From the cell containing the given text, extract its center point as (x, y) coordinate. 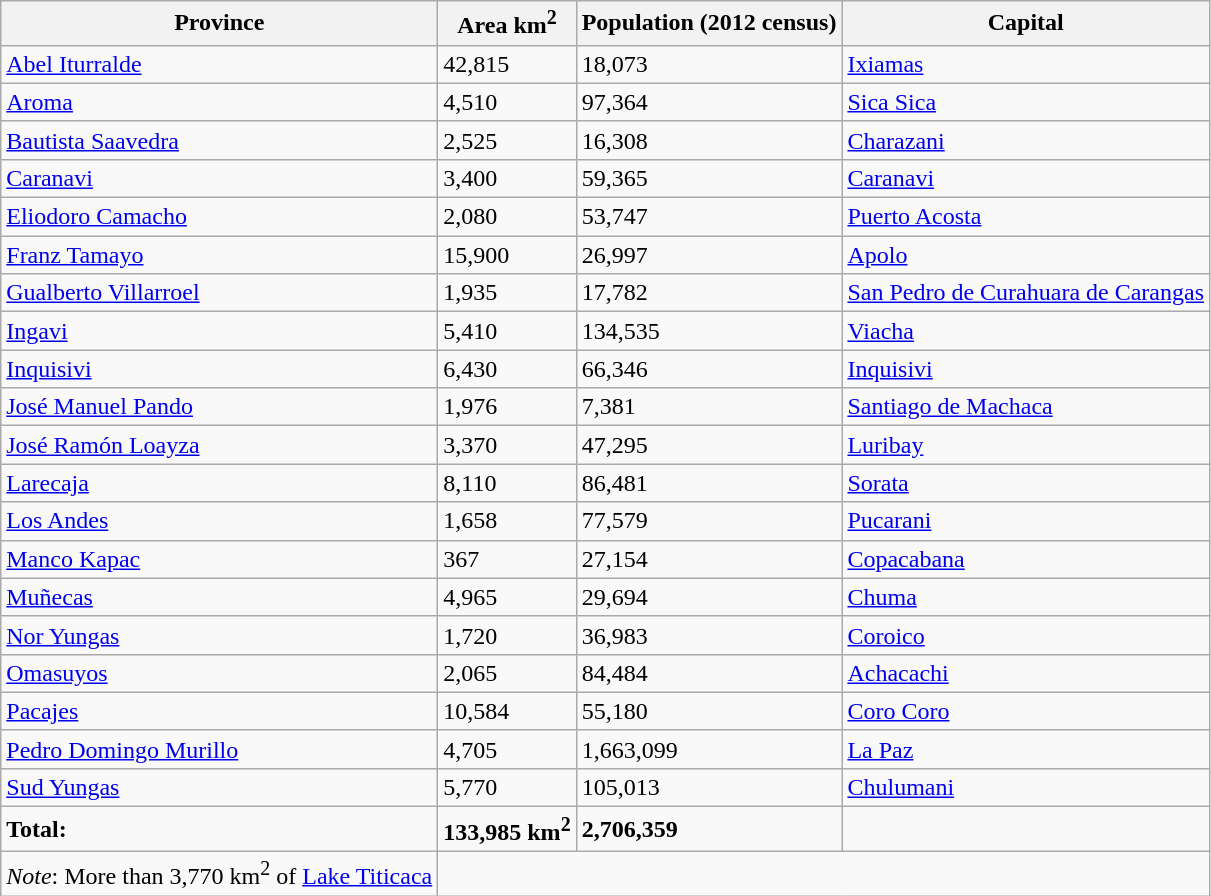
4,965 (507, 597)
105,013 (709, 787)
Franz Tamayo (220, 255)
Gualberto Villarroel (220, 293)
133,985 km2 (507, 830)
José Manuel Pando (220, 407)
Abel Iturralde (220, 64)
3,370 (507, 445)
42,815 (507, 64)
367 (507, 559)
Charazani (1026, 140)
5,410 (507, 331)
10,584 (507, 711)
Note: More than 3,770 km2 of Lake Titicaca (220, 874)
Apolo (1026, 255)
Pucarani (1026, 521)
Viacha (1026, 331)
Pedro Domingo Murillo (220, 749)
Ingavi (220, 331)
26,997 (709, 255)
1,976 (507, 407)
Pacajes (220, 711)
Copacabana (1026, 559)
59,365 (709, 178)
5,770 (507, 787)
Capital (1026, 24)
1,935 (507, 293)
Puerto Acosta (1026, 217)
San Pedro de Curahuara de Carangas (1026, 293)
134,535 (709, 331)
Aroma (220, 102)
La Paz (1026, 749)
Muñecas (220, 597)
1,663,099 (709, 749)
Bautista Saavedra (220, 140)
Population (2012 census) (709, 24)
4,510 (507, 102)
1,658 (507, 521)
27,154 (709, 559)
Ixiamas (1026, 64)
29,694 (709, 597)
55,180 (709, 711)
Sorata (1026, 483)
1,720 (507, 635)
Manco Kapac (220, 559)
97,364 (709, 102)
Omasuyos (220, 673)
Coroico (1026, 635)
Province (220, 24)
7,381 (709, 407)
Luribay (1026, 445)
Santiago de Machaca (1026, 407)
47,295 (709, 445)
4,705 (507, 749)
86,481 (709, 483)
Nor Yungas (220, 635)
Achacachi (1026, 673)
2,080 (507, 217)
6,430 (507, 369)
Total: (220, 830)
53,747 (709, 217)
8,110 (507, 483)
Eliodoro Camacho (220, 217)
José Ramón Loayza (220, 445)
Sica Sica (1026, 102)
36,983 (709, 635)
Chulumani (1026, 787)
77,579 (709, 521)
Coro Coro (1026, 711)
3,400 (507, 178)
16,308 (709, 140)
15,900 (507, 255)
Area km2 (507, 24)
2,525 (507, 140)
84,484 (709, 673)
2,065 (507, 673)
Los Andes (220, 521)
Larecaja (220, 483)
18,073 (709, 64)
Chuma (1026, 597)
Sud Yungas (220, 787)
66,346 (709, 369)
2,706,359 (709, 830)
17,782 (709, 293)
